Return the (X, Y) coordinate for the center point of the cell that contains the specified text.  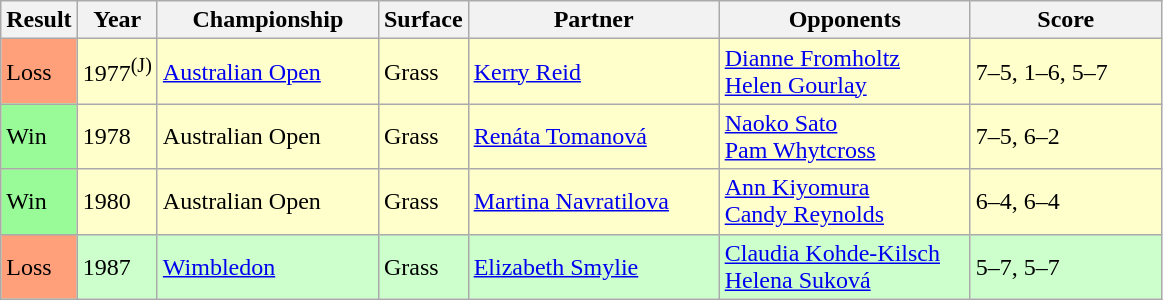
5–7, 5–7 (1066, 266)
Year (117, 20)
Result (39, 20)
6–4, 6–4 (1066, 202)
Ann Kiyomura Candy Reynolds (844, 202)
Martina Navratilova (594, 202)
1978 (117, 136)
Surface (423, 20)
Renáta Tomanová (594, 136)
Opponents (844, 20)
Championship (268, 20)
Naoko Sato Pam Whytcross (844, 136)
1977(J) (117, 72)
1987 (117, 266)
7–5, 6–2 (1066, 136)
Wimbledon (268, 266)
Score (1066, 20)
Partner (594, 20)
Elizabeth Smylie (594, 266)
1980 (117, 202)
7–5, 1–6, 5–7 (1066, 72)
Dianne Fromholtz Helen Gourlay (844, 72)
Kerry Reid (594, 72)
Claudia Kohde-Kilsch Helena Suková (844, 266)
